Provide the (X, Y) coordinate of the cell's center where the given text is located.  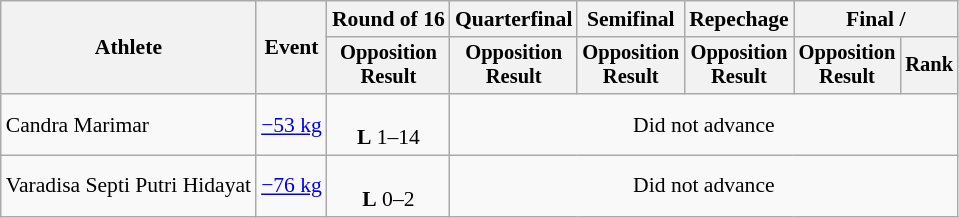
L 0–2 (388, 186)
Final / (876, 19)
Repechage (739, 19)
Rank (929, 66)
Athlete (128, 48)
Semifinal (630, 19)
Quarterfinal (514, 19)
Round of 16 (388, 19)
Varadisa Septi Putri Hidayat (128, 186)
Candra Marimar (128, 124)
−53 kg (292, 124)
−76 kg (292, 186)
L 1–14 (388, 124)
Event (292, 48)
